Capture the cell that displays the provided text and extract its (x, y) central coordinate. 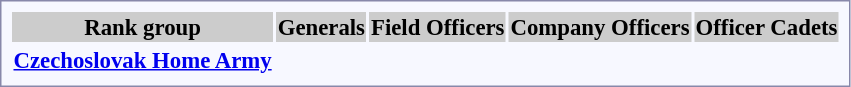
Officer Cadets (766, 27)
Field Officers (437, 27)
Czechoslovak Home Army (142, 60)
Rank group (142, 27)
Generals (321, 27)
Company Officers (600, 27)
